Search for the cell housing the specified text and yield its (X, Y) center coordinate. 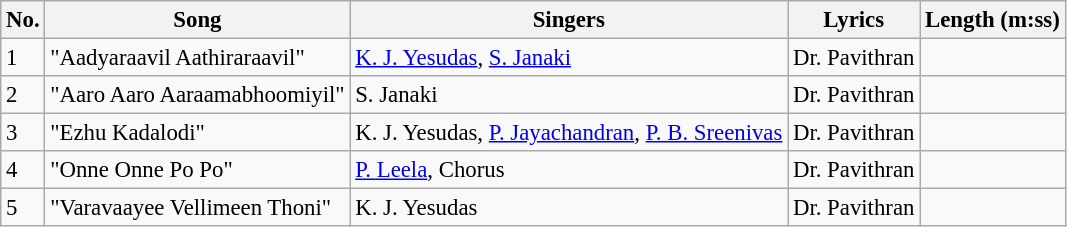
2 (23, 95)
K. J. Yesudas, P. Jayachandran, P. B. Sreenivas (569, 133)
Lyrics (854, 20)
"Aadyaraavil Aathiraraavil" (198, 58)
Length (m:ss) (992, 20)
"Varavaayee Vellimeen Thoni" (198, 208)
"Aaro Aaro Aaraamabhoomiyil" (198, 95)
K. J. Yesudas, S. Janaki (569, 58)
Song (198, 20)
1 (23, 58)
5 (23, 208)
S. Janaki (569, 95)
"Ezhu Kadalodi" (198, 133)
3 (23, 133)
No. (23, 20)
"Onne Onne Po Po" (198, 170)
4 (23, 170)
K. J. Yesudas (569, 208)
Singers (569, 20)
P. Leela, Chorus (569, 170)
